Locate the cell with the specified text and output its [x, y] center coordinate. 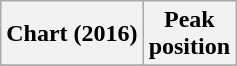
Chart (2016) [72, 34]
Peakposition [189, 34]
